Extract the [x, y] coordinate from the center of the cell holding the provided text.  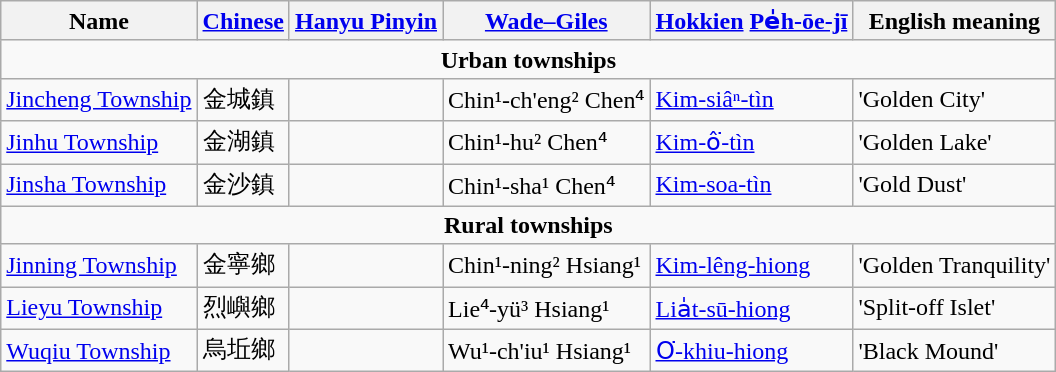
Kim-soa-tìn [752, 186]
Kim-ô͘-tìn [752, 142]
English meaning [954, 21]
Wade–Giles [546, 21]
Hanyu Pinyin [366, 21]
Wuqiu Township [99, 350]
Name [99, 21]
Hokkien Pe̍h-ōe-jī [752, 21]
Kim-lêng-hiong [752, 266]
Chin¹-sha¹ Chen⁴ [546, 186]
'Gold Dust' [954, 186]
Rural townships [528, 225]
烏坵鄉 [243, 350]
Jincheng Township [99, 100]
Chin¹-ch'eng² Chen⁴ [546, 100]
Wu¹-ch'iu¹ Hsiang¹ [546, 350]
O͘-khiu-hiong [752, 350]
Lia̍t-sū-hiong [752, 308]
'Black Mound' [954, 350]
金湖鎮 [243, 142]
Chin¹-hu² Chen⁴ [546, 142]
金沙鎮 [243, 186]
Chin¹-ning² Hsiang¹ [546, 266]
烈嶼鄉 [243, 308]
Chinese [243, 21]
Jinsha Township [99, 186]
'Golden Tranquility' [954, 266]
Urban townships [528, 59]
Lie⁴-yü³ Hsiang¹ [546, 308]
Jinning Township [99, 266]
Kim-siâⁿ-tìn [752, 100]
'Golden Lake' [954, 142]
'Split-off Islet' [954, 308]
Jinhu Township [99, 142]
'Golden City' [954, 100]
Lieyu Township [99, 308]
金城鎮 [243, 100]
金寧鄉 [243, 266]
